Provide the [x, y] coordinate of the cell's center where the given text is located.  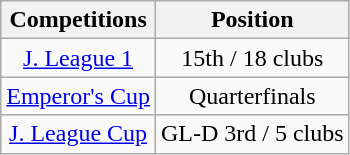
J. League Cup [78, 134]
J. League 1 [78, 58]
GL-D 3rd / 5 clubs [252, 134]
Position [252, 20]
Competitions [78, 20]
15th / 18 clubs [252, 58]
Quarterfinals [252, 96]
Emperor's Cup [78, 96]
